Output the [x, y] coordinate of the center of the cell containing the given text.  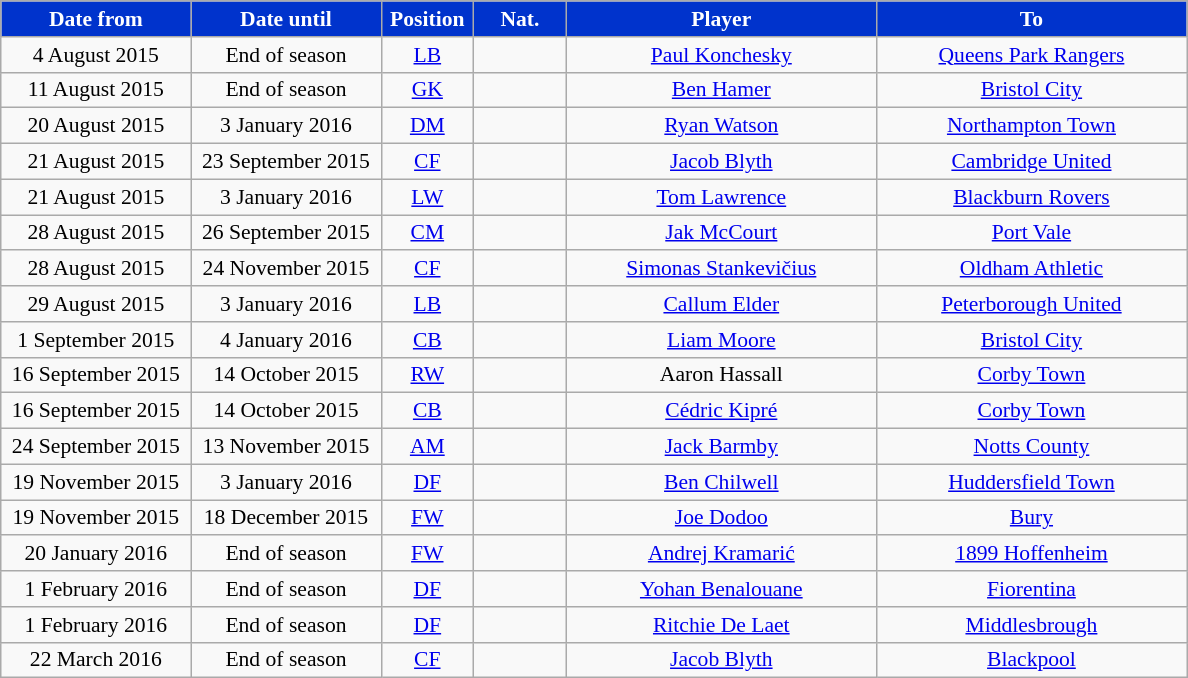
24 September 2015 [96, 447]
Position [428, 19]
Ritchie De Laet [721, 625]
Blackpool [1031, 660]
Ben Hamer [721, 90]
20 August 2015 [96, 126]
Date until [286, 19]
Queens Park Rangers [1031, 55]
Northampton Town [1031, 126]
1 September 2015 [96, 340]
Cambridge United [1031, 162]
18 December 2015 [286, 518]
RW [428, 375]
Huddersfield Town [1031, 482]
GK [428, 90]
22 March 2016 [96, 660]
Liam Moore [721, 340]
Player [721, 19]
Simonas Stankevičius [721, 269]
13 November 2015 [286, 447]
Jack Barmby [721, 447]
Middlesbrough [1031, 625]
Notts County [1031, 447]
11 August 2015 [96, 90]
Peterborough United [1031, 304]
Date from [96, 19]
26 September 2015 [286, 233]
Oldham Athletic [1031, 269]
Andrej Kramarić [721, 554]
Fiorentina [1031, 589]
23 September 2015 [286, 162]
AM [428, 447]
LW [428, 197]
Bury [1031, 518]
DM [428, 126]
Jak McCourt [721, 233]
29 August 2015 [96, 304]
Nat. [520, 19]
Blackburn Rovers [1031, 197]
Callum Elder [721, 304]
4 August 2015 [96, 55]
Ryan Watson [721, 126]
Ben Chilwell [721, 482]
4 January 2016 [286, 340]
20 January 2016 [96, 554]
Cédric Kipré [721, 411]
CM [428, 233]
To [1031, 19]
Paul Konchesky [721, 55]
Joe Dodoo [721, 518]
Aaron Hassall [721, 375]
Port Vale [1031, 233]
Tom Lawrence [721, 197]
24 November 2015 [286, 269]
Yohan Benalouane [721, 589]
1899 Hoffenheim [1031, 554]
